Return the [x, y] coordinate for the center point of the cell that contains the specified text.  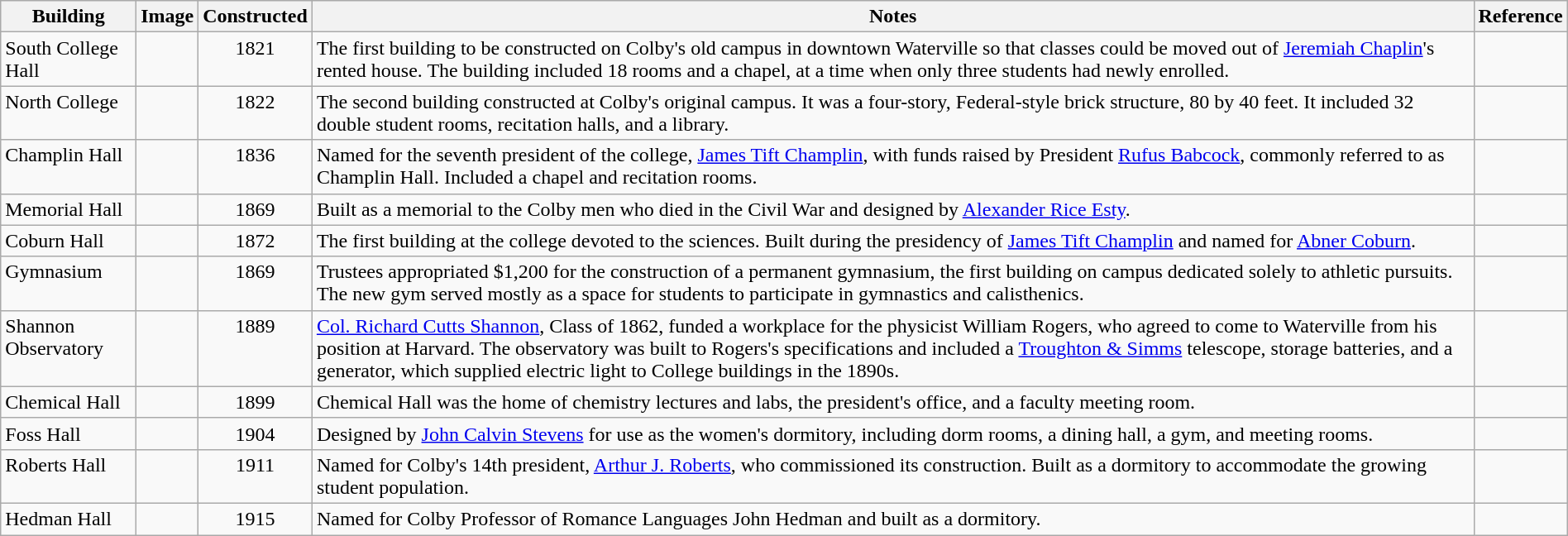
Chemical Hall [69, 402]
1821 [256, 60]
Chemical Hall was the home of chemistry lectures and labs, the president's office, and a faculty meeting room. [893, 402]
South College Hall [69, 60]
1904 [256, 433]
Roberts Hall [69, 476]
Shannon Observatory [69, 348]
Coburn Hall [69, 241]
1899 [256, 402]
Image [167, 17]
North College [69, 112]
Foss Hall [69, 433]
Memorial Hall [69, 209]
Named for Colby Professor of Romance Languages John Hedman and built as a dormitory. [893, 519]
Hedman Hall [69, 519]
1836 [256, 167]
1822 [256, 112]
Reference [1520, 17]
1911 [256, 476]
Designed by John Calvin Stevens for use as the women's dormitory, including dorm rooms, a dining hall, a gym, and meeting rooms. [893, 433]
Built as a memorial to the Colby men who died in the Civil War and designed by Alexander Rice Esty. [893, 209]
Constructed [256, 17]
Notes [893, 17]
1872 [256, 241]
1915 [256, 519]
1889 [256, 348]
The first building at the college devoted to the sciences. Built during the presidency of James Tift Champlin and named for Abner Coburn. [893, 241]
Champlin Hall [69, 167]
Building [69, 17]
Gymnasium [69, 283]
